Capture the cell that displays the provided text and extract its (X, Y) central coordinate. 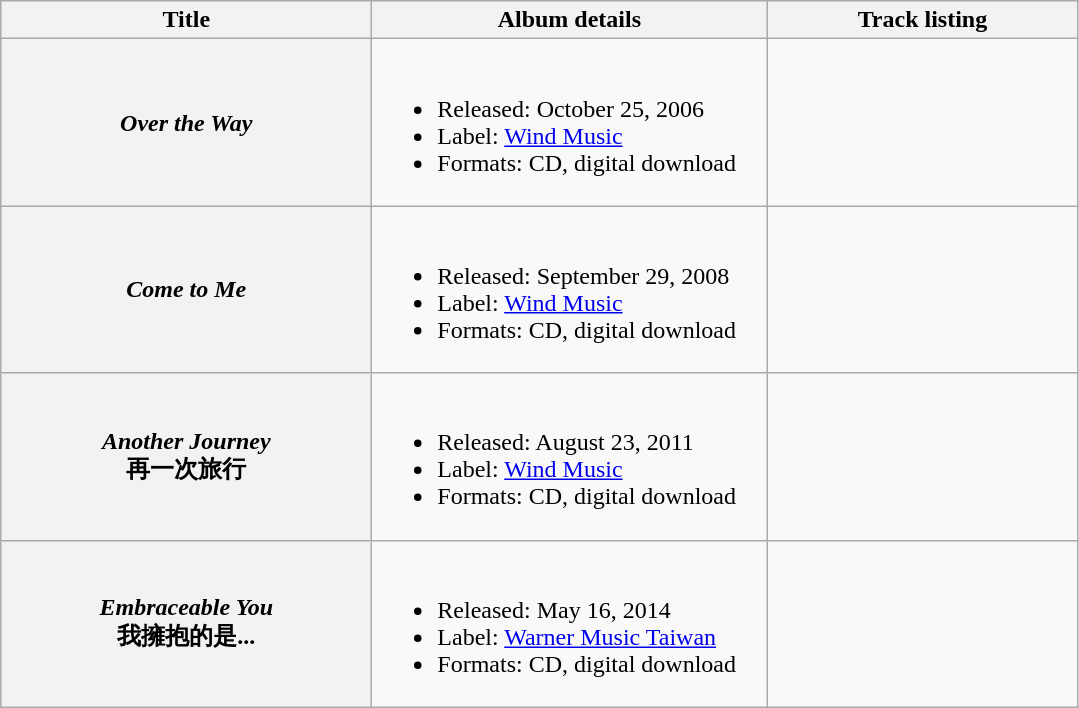
Come to Me (186, 290)
Released: October 25, 2006Label: Wind MusicFormats: CD, digital download (570, 122)
Released: May 16, 2014Label: Warner Music TaiwanFormats: CD, digital download (570, 624)
Track listing (922, 20)
Released: September 29, 2008Label: Wind MusicFormats: CD, digital download (570, 290)
Embraceable You 我擁抱的是... (186, 624)
Title (186, 20)
Album details (570, 20)
Over the Way (186, 122)
Released: August 23, 2011Label: Wind MusicFormats: CD, digital download (570, 456)
Another Journey 再一次旅行 (186, 456)
